Return the [X, Y] coordinate for the center point of the cell that contains the specified text.  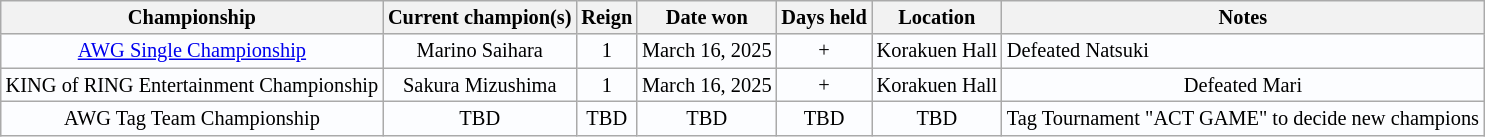
AWG Tag Team Championship [192, 118]
AWG Single Championship [192, 51]
Days held [824, 17]
KING of RING Entertainment Championship [192, 85]
Tag Tournament "ACT GAME" to decide new champions [1243, 118]
Location [937, 17]
Notes [1243, 17]
Championship [192, 17]
Reign [606, 17]
Marino Saihara [480, 51]
Sakura Mizushima [480, 85]
Date won [706, 17]
Defeated Natsuki [1243, 51]
Current champion(s) [480, 17]
Defeated Mari [1243, 85]
